Return [X, Y] of the center of cell containing provided text 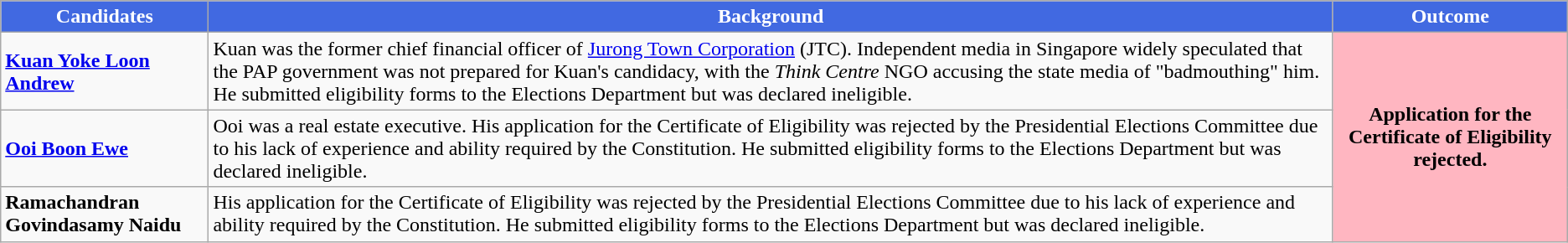
Outcome [1450, 17]
Kuan Yoke Loon Andrew [105, 71]
Background [771, 17]
Candidates [105, 17]
Application for the Certificate of Eligibility rejected. [1450, 137]
Ramachandran Govindasamy Naidu [105, 215]
Ooi Boon Ewe [105, 148]
